From the cell containing the given text, extract its center point as (x, y) coordinate. 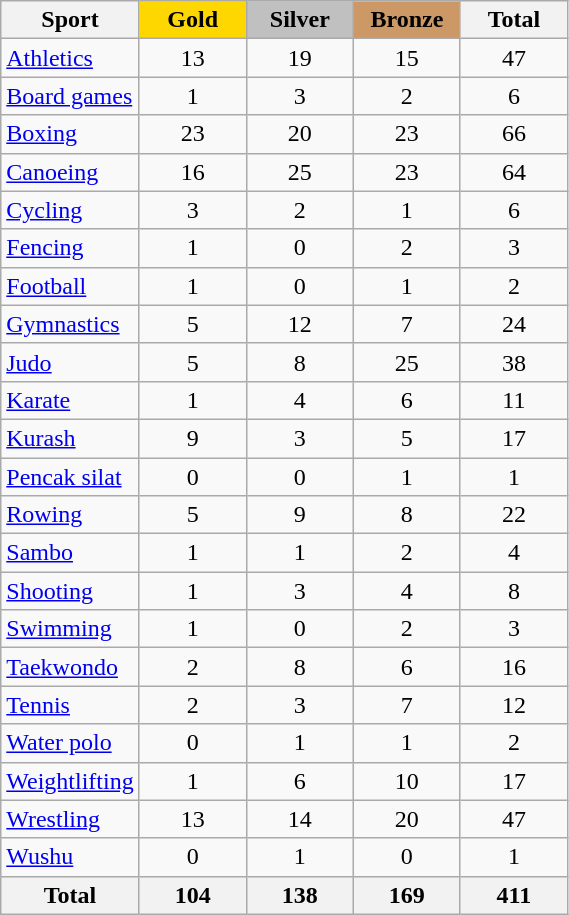
Rowing (70, 515)
169 (406, 895)
411 (514, 895)
Wrestling (70, 819)
Canoeing (70, 172)
24 (514, 324)
Boxing (70, 134)
138 (300, 895)
Judo (70, 362)
Gold (192, 20)
Cycling (70, 210)
Wushu (70, 857)
Kurash (70, 438)
Fencing (70, 248)
19 (300, 58)
Gymnastics (70, 324)
10 (406, 781)
22 (514, 515)
Sambo (70, 553)
38 (514, 362)
11 (514, 400)
104 (192, 895)
Taekwondo (70, 667)
Weightlifting (70, 781)
64 (514, 172)
14 (300, 819)
Tennis (70, 705)
Water polo (70, 743)
Football (70, 286)
Swimming (70, 629)
Sport (70, 20)
Karate (70, 400)
Bronze (406, 20)
Board games (70, 96)
Shooting (70, 591)
Athletics (70, 58)
Pencak silat (70, 477)
66 (514, 134)
15 (406, 58)
Silver (300, 20)
